Return the [x, y] coordinate for the center point of the cell that contains the specified text.  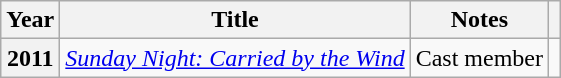
Cast member [479, 58]
Year [30, 20]
Sunday Night: Carried by the Wind [235, 58]
Title [235, 20]
Notes [479, 20]
2011 [30, 58]
